Provide the [X, Y] coordinate of the cell's center where the given text is located.  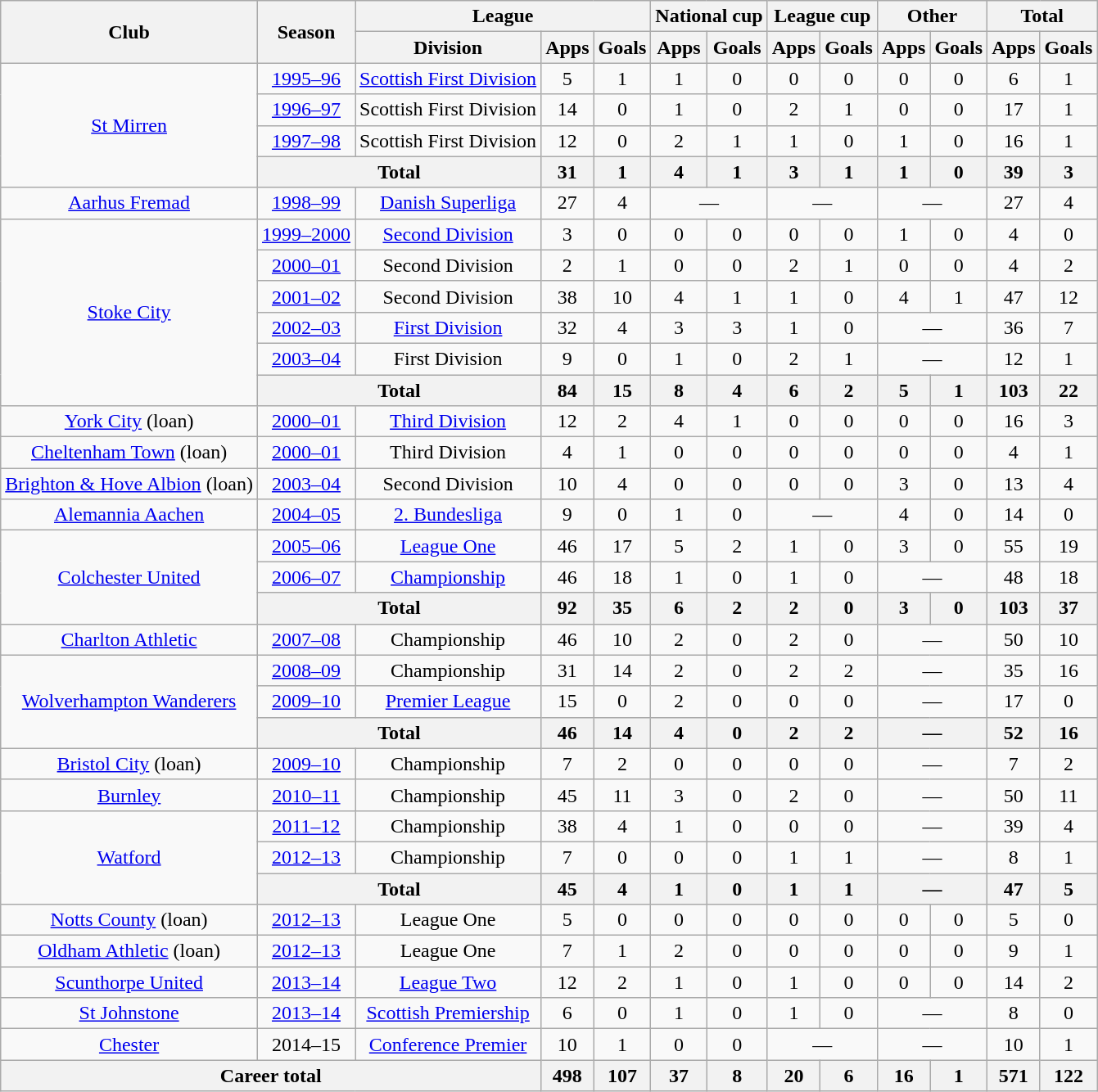
32 [567, 327]
York City (loan) [129, 422]
Other [932, 16]
Club [129, 32]
Colchester United [129, 577]
20 [793, 1076]
1998–99 [306, 203]
Watford [129, 857]
League Two [449, 982]
498 [567, 1076]
Division [449, 47]
Stoke City [129, 312]
Season [306, 32]
1997–98 [306, 141]
Scunthorpe United [129, 982]
Charlton Athletic [129, 639]
107 [622, 1076]
2005–06 [306, 546]
Premier League [449, 702]
36 [1014, 327]
2014–15 [306, 1045]
2011–12 [306, 826]
22 [1069, 390]
Wolverhampton Wanderers [129, 702]
Bristol City (loan) [129, 764]
2006–07 [306, 577]
Oldham Athletic (loan) [129, 951]
2. Bundesliga [449, 515]
Brighton & Hove Albion (loan) [129, 484]
19 [1069, 546]
Career total [271, 1076]
League cup [822, 16]
Chester [129, 1045]
2004–05 [306, 515]
2008–09 [306, 670]
2001–02 [306, 296]
92 [567, 608]
Aarhus Fremad [129, 203]
1999–2000 [306, 234]
52 [1014, 733]
Notts County (loan) [129, 920]
55 [1014, 546]
1996–97 [306, 110]
13 [1014, 484]
St Mirren [129, 125]
2010–11 [306, 795]
84 [567, 390]
League [503, 16]
48 [1014, 577]
Conference Premier [449, 1045]
Burnley [129, 795]
1995–96 [306, 79]
122 [1069, 1076]
St Johnstone [129, 1013]
2002–03 [306, 327]
2007–08 [306, 639]
Danish Superliga [449, 203]
Scottish Premiership [449, 1013]
Cheltenham Town (loan) [129, 453]
571 [1014, 1076]
Alemannia Aachen [129, 515]
National cup [709, 16]
